Return [X, Y] of the center of cell containing provided text 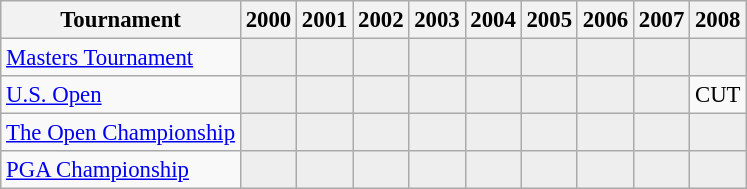
2003 [437, 20]
2004 [493, 20]
2000 [268, 20]
PGA Championship [121, 170]
U.S. Open [121, 95]
CUT [718, 95]
The Open Championship [121, 133]
2008 [718, 20]
2005 [549, 20]
Masters Tournament [121, 58]
2007 [661, 20]
2001 [325, 20]
Tournament [121, 20]
2006 [605, 20]
2002 [381, 20]
